Find where the given text appears and provide that cell's center as [X, Y] coordinate. 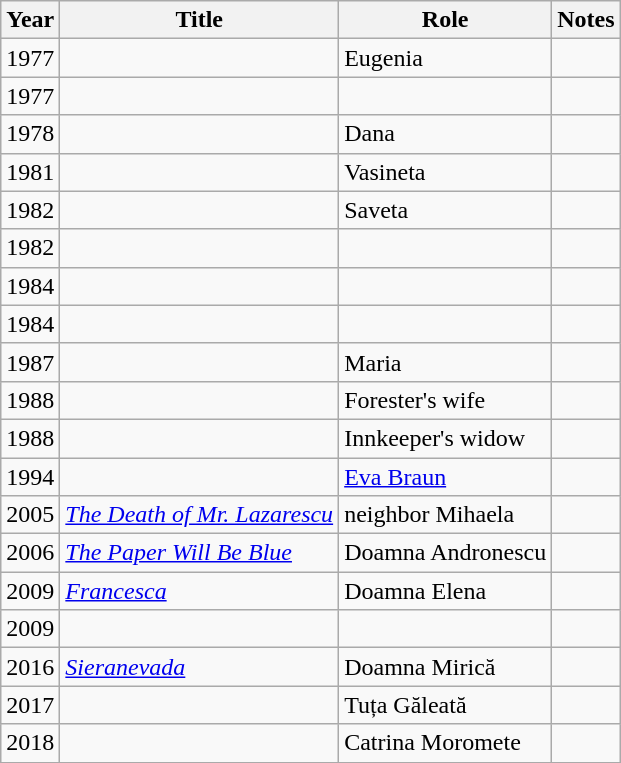
2018 [30, 743]
1994 [30, 477]
Title [200, 20]
Dana [446, 134]
2005 [30, 515]
Catrina Moromete [446, 743]
Notes [586, 20]
2006 [30, 553]
Doamna Mirică [446, 667]
Innkeeper's widow [446, 438]
2016 [30, 667]
The Death of Mr. Lazarescu [200, 515]
Tuța Găleată [446, 705]
Saveta [446, 210]
Forester's wife [446, 400]
1978 [30, 134]
Vasineta [446, 172]
Maria [446, 362]
Doamna Elena [446, 591]
Eugenia [446, 58]
Sieranevada [200, 667]
The Paper Will Be Blue [200, 553]
Eva Braun [446, 477]
Year [30, 20]
neighbor Mihaela [446, 515]
1981 [30, 172]
2017 [30, 705]
Role [446, 20]
Francesca [200, 591]
1987 [30, 362]
Doamna Andronescu [446, 553]
